Find where the given text appears and provide that cell's center as [x, y] coordinate. 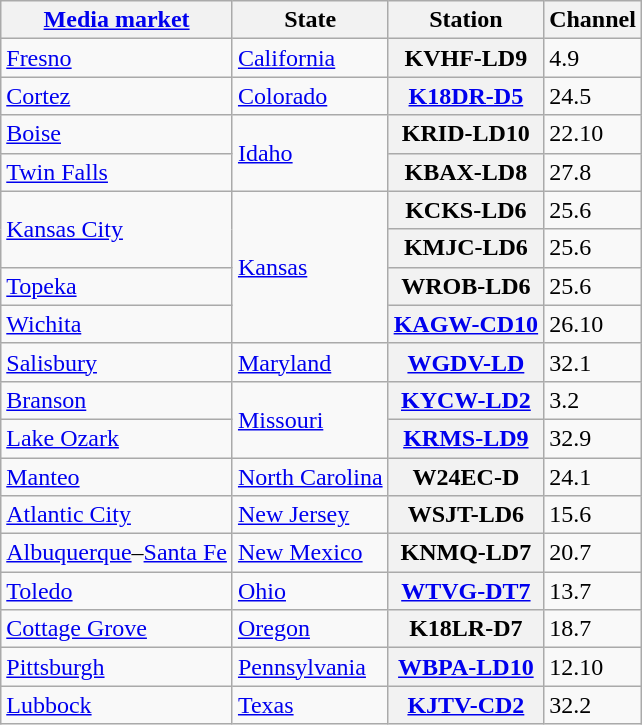
K18DR-D5 [466, 96]
Media market [117, 20]
KBAX-LD8 [466, 172]
Toledo [117, 591]
WSJT-LD6 [466, 515]
27.8 [593, 172]
Colorado [310, 96]
Pennsylvania [310, 667]
15.6 [593, 515]
Albuquerque–Santa Fe [117, 553]
WGDV-LD [466, 362]
Cortez [117, 96]
New Jersey [310, 515]
North Carolina [310, 477]
Salisbury [117, 362]
Atlantic City [117, 515]
KRMS-LD9 [466, 438]
26.10 [593, 324]
Oregon [310, 629]
Missouri [310, 419]
KNMQ-LD7 [466, 553]
K18LR-D7 [466, 629]
Branson [117, 400]
Cottage Grove [117, 629]
Texas [310, 705]
KCKS-LD6 [466, 210]
Pittsburgh [117, 667]
18.7 [593, 629]
Kansas [310, 267]
KMJC-LD6 [466, 248]
Boise [117, 134]
Wichita [117, 324]
New Mexico [310, 553]
WTVG-DT7 [466, 591]
WROB-LD6 [466, 286]
KRID-LD10 [466, 134]
3.2 [593, 400]
32.2 [593, 705]
Twin Falls [117, 172]
12.10 [593, 667]
KYCW-LD2 [466, 400]
Station [466, 20]
Ohio [310, 591]
20.7 [593, 553]
Channel [593, 20]
22.10 [593, 134]
KVHF-LD9 [466, 58]
Maryland [310, 362]
Idaho [310, 153]
32.9 [593, 438]
24.1 [593, 477]
Kansas City [117, 229]
KAGW-CD10 [466, 324]
KJTV-CD2 [466, 705]
W24EC-D [466, 477]
WBPA-LD10 [466, 667]
Lake Ozark [117, 438]
Fresno [117, 58]
California [310, 58]
13.7 [593, 591]
4.9 [593, 58]
Lubbock [117, 705]
Topeka [117, 286]
24.5 [593, 96]
32.1 [593, 362]
Manteo [117, 477]
State [310, 20]
